Locate the cell with the specified text and output its (x, y) center coordinate. 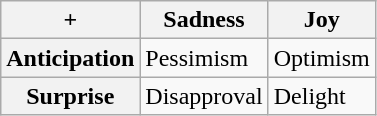
Anticipation (70, 58)
Disapproval (204, 96)
Delight (322, 96)
Pessimism (204, 58)
Sadness (204, 20)
+ (70, 20)
Optimism (322, 58)
Joy (322, 20)
Surprise (70, 96)
